For the text-containing cell, return its midpoint in (x, y) coordinate format. 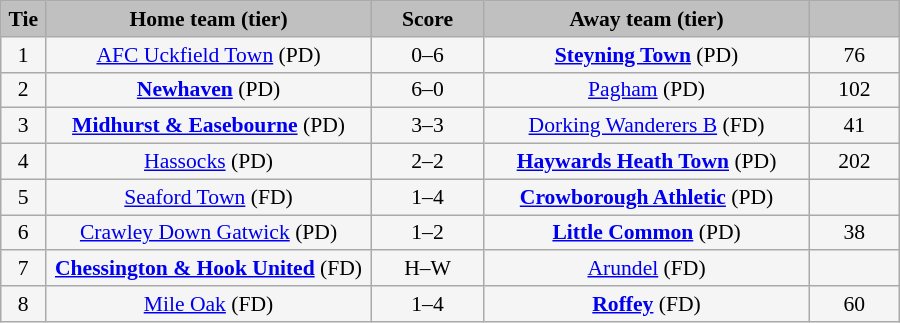
Hassocks (PD) (209, 162)
4 (24, 162)
8 (24, 304)
Steyning Town (PD) (647, 55)
5 (24, 197)
102 (854, 90)
60 (854, 304)
Seaford Town (FD) (209, 197)
2 (24, 90)
Pagham (PD) (647, 90)
6 (24, 233)
H–W (427, 269)
Away team (tier) (647, 19)
Score (427, 19)
Crawley Down Gatwick (PD) (209, 233)
Home team (tier) (209, 19)
38 (854, 233)
Midhurst & Easebourne (PD) (209, 126)
Crowborough Athletic (PD) (647, 197)
3–3 (427, 126)
202 (854, 162)
1–2 (427, 233)
AFC Uckfield Town (PD) (209, 55)
41 (854, 126)
76 (854, 55)
0–6 (427, 55)
Dorking Wanderers B (FD) (647, 126)
7 (24, 269)
Arundel (FD) (647, 269)
Newhaven (PD) (209, 90)
Haywards Heath Town (PD) (647, 162)
1 (24, 55)
Roffey (FD) (647, 304)
Tie (24, 19)
6–0 (427, 90)
2–2 (427, 162)
Mile Oak (FD) (209, 304)
Chessington & Hook United (FD) (209, 269)
3 (24, 126)
Little Common (PD) (647, 233)
